Scan for the cell matching the given text and deliver its (X, Y) coordinate at center. 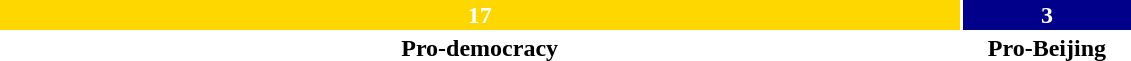
3 (1046, 15)
17 (480, 15)
